Provide the [x, y] coordinate of the cell's center where the given text is located.  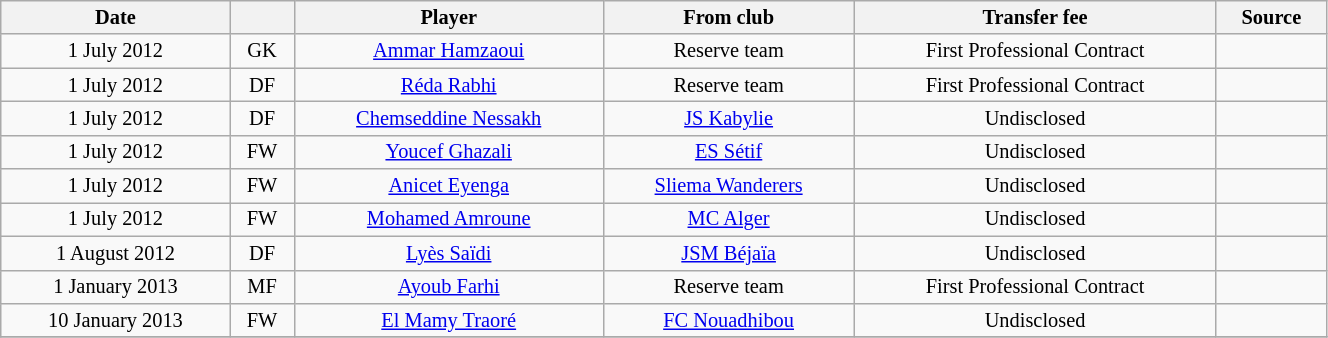
FC Nouadhibou [728, 320]
Chemseddine Nessakh [448, 118]
Date [116, 17]
El Mamy Traoré [448, 320]
Sliema Wanderers [728, 186]
Source [1271, 17]
Anicet Eyenga [448, 186]
Mohamed Amroune [448, 219]
JS Kabylie [728, 118]
JSM Béjaïa [728, 253]
Lyès Saïdi [448, 253]
MC Alger [728, 219]
10 January 2013 [116, 320]
Ayoub Farhi [448, 287]
Player [448, 17]
Réda Rabhi [448, 85]
From club [728, 17]
Transfer fee [1036, 17]
1 January 2013 [116, 287]
1 August 2012 [116, 253]
Ammar Hamzaoui [448, 51]
ES Sétif [728, 152]
GK [262, 51]
MF [262, 287]
Youcef Ghazali [448, 152]
